Provide the (X, Y) coordinate of the cell's center where the given text is located.  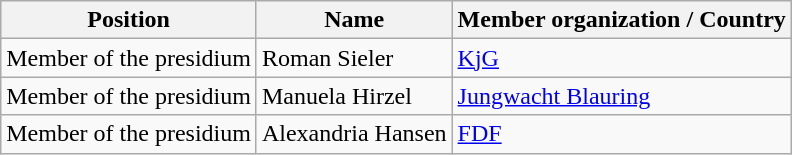
Alexandria Hansen (354, 134)
Member organization / Country (622, 20)
Jungwacht Blauring (622, 96)
Roman Sieler (354, 58)
Name (354, 20)
Manuela Hirzel (354, 96)
FDF (622, 134)
KjG (622, 58)
Position (129, 20)
